Extract the [x, y] coordinate from the center of the cell holding the provided text.  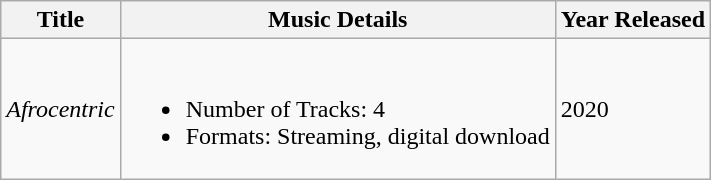
Title [60, 20]
Afrocentric [60, 109]
Music Details [338, 20]
Year Released [632, 20]
2020 [632, 109]
Number of Tracks: 4Formats: Streaming, digital download [338, 109]
